Search for the cell housing the specified text and yield its [x, y] center coordinate. 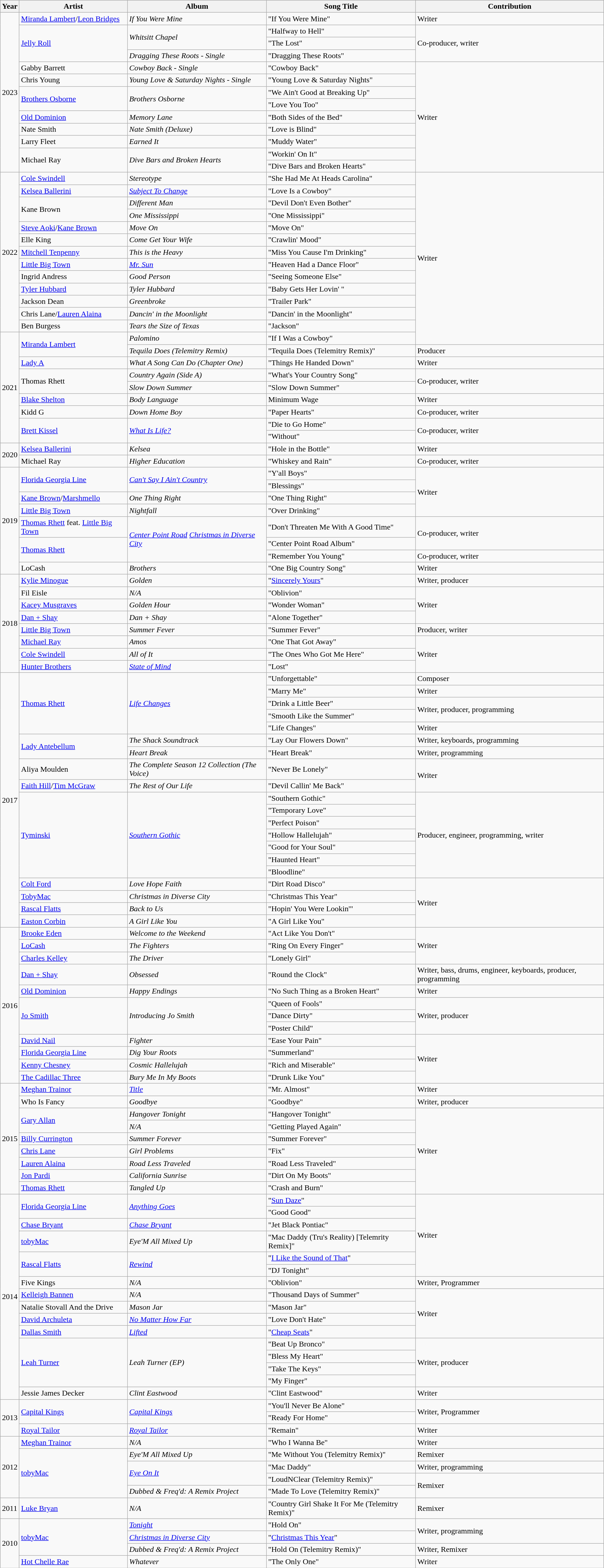
2010 [10, 1543]
Easton Corbin [74, 921]
"Mason Jar" [341, 1307]
Welcome to the Weekend [197, 933]
"Haunted Heart" [341, 860]
Kane Brown [74, 209]
"Jet Black Pontiac" [341, 1225]
"Summerland" [341, 1053]
"Workin' On It" [341, 154]
Kenny Chesney [74, 1065]
2014 [10, 1297]
"Hangover Tonight" [341, 1114]
Writer, bass, drums, engineer, keyboards, producer, programming [510, 975]
Nate Smith (Deluxe) [197, 129]
"Clint Eastwood" [341, 1393]
"Dancin' in the Moonlight" [341, 314]
"Miss You Cause I'm Drinking" [341, 252]
"Summer Fever" [341, 630]
"Alone Together" [341, 617]
"Y'all Boys" [341, 473]
Introducing Jo Smith [197, 1016]
"Don't Threaten Me With A Good Time" [341, 527]
Writer, Remixer [510, 1549]
Dragging These Roots - Single [197, 56]
2021 [10, 387]
"Country Girl Shake It For Me (Telemitry Remix)" [341, 1508]
"Marry Me" [341, 691]
2012 [10, 1467]
Tears the Size of Texas [197, 326]
Fil Eisle [74, 593]
"Lay Our Flowers Down" [341, 740]
Tangled Up [197, 1188]
David Archuleta [74, 1319]
Kelleigh Bannen [74, 1295]
Clint Eastwood [197, 1393]
"Hopin' You Were Lookin'" [341, 909]
Chris Young [74, 80]
"Southern Gothic" [341, 798]
"Devil Don't Even Bother" [341, 203]
"One Thing Right" [341, 498]
"If I Was a Cowboy" [341, 338]
"Good Good" [341, 1212]
Mr. Sun [197, 264]
Nightfall [197, 510]
"Hole in the Bottle" [341, 449]
Jon Pardi [74, 1176]
"Hollow Hallelujah" [341, 835]
Year [10, 6]
"Muddy Water" [341, 141]
Goodbye [197, 1102]
Good Person [197, 277]
Song Title [341, 6]
"Round the Clock" [341, 975]
Southern Gothic [197, 835]
Minimum Wage [341, 400]
The Driver [197, 958]
"Dance Dirty" [341, 1016]
"Lonely Girl" [341, 958]
"Temporary Love" [341, 810]
"Things He Handed Down" [341, 363]
Down Home Boy [197, 412]
"Dirt On My Boots" [341, 1176]
Chris Lane/Lauren Alaina [74, 314]
"You'll Never Be Alone" [341, 1406]
"Unforgettable" [341, 679]
Subject To Change [197, 191]
"The Lost" [341, 43]
"Crawlin' Mood" [341, 240]
"One Big Country Song" [341, 568]
"Dirt Road Disco" [341, 884]
Summer Forever [197, 1139]
Miranda Lambert [74, 344]
Tyminski [74, 835]
"Both Sides of the Bed" [341, 117]
2018 [10, 624]
"Without" [341, 437]
"One That Got Away" [341, 642]
Dancin' in the Moonlight [197, 314]
"Move On" [341, 228]
"Take The Keys" [341, 1369]
"Remain" [341, 1430]
Brooke Eden [74, 933]
Charles Kelley [74, 958]
Composer [510, 679]
Producer, writer [510, 630]
Leah Turner [74, 1362]
Life Changes [197, 703]
"Tequila Does (Telemitry Remix)" [341, 350]
"Remember You Young" [341, 556]
All of It [197, 654]
"Jackson" [341, 326]
Obsessed [197, 975]
Anything Goes [197, 1206]
"Act Like You Don't" [341, 933]
Whatever [197, 1562]
The Fighters [197, 945]
"Whiskey and Rain" [341, 461]
"If You Were Mine" [341, 19]
Dallas Smith [74, 1332]
Nate Smith [74, 129]
"Rich and Miserable" [341, 1065]
Greenbroke [197, 301]
"Mr. Almost" [341, 1089]
Lauren Alaina [74, 1163]
"Baby Gets Her Lovin' " [341, 289]
The Rest of Our Life [197, 786]
2013 [10, 1418]
Happy Endings [197, 991]
Dig Your Roots [197, 1053]
2016 [10, 1005]
2023 [10, 92]
"Love Is a Cowboy" [341, 191]
Heart Break [197, 753]
"Beat Up Bronco" [341, 1344]
"Halfway to Hell" [341, 31]
"Summer Forever" [341, 1139]
"The Ones Who Got Me Here" [341, 654]
Country Again (Side A) [197, 375]
"Ready For Home" [341, 1418]
Slow Down Summer [197, 387]
Memory Lane [197, 117]
TobyMac [74, 896]
Cowboy Back - Single [197, 68]
The Shack Soundtrack [197, 740]
Writer, producer, programming [510, 709]
Title [197, 1089]
"The Only One" [341, 1562]
Brett Kissel [74, 430]
Jo Smith [74, 1016]
Earned It [197, 141]
Kelsea [197, 449]
2020 [10, 455]
David Nail [74, 1040]
"Sincerely Yours" [341, 581]
Eye On It [197, 1473]
Album [197, 6]
Lifted [197, 1332]
Golden [197, 581]
Fighter [197, 1040]
Miranda Lambert/Leon Bridges [74, 19]
If You Were Mine [197, 19]
"She Had Me At Heads Carolina" [341, 179]
"Ease Your Pain" [341, 1040]
"Mac Daddy (Tru's Reality) [Telemrity Remix]" [341, 1241]
Ben Burgess [74, 326]
Gabby Barrett [74, 68]
Kane Brown/Marshmello [74, 498]
Contribution [510, 6]
Can't Say I Ain't Country [197, 480]
Cosmic Hallelujah [197, 1065]
"DJ Tonight" [341, 1270]
Jackson Dean [74, 301]
One Thing Right [197, 498]
State of Mind [197, 666]
Road Less Traveled [197, 1163]
"Wonder Woman" [341, 605]
"Drunk Like You" [341, 1077]
2015 [10, 1139]
Move On [197, 228]
"Heaven Had a Dance Floor" [341, 264]
Elle King [74, 240]
"Fix" [341, 1151]
"No Such Thing as a Broken Heart" [341, 991]
"LoudNClear (Telemitry Remix)" [341, 1479]
"My Finger" [341, 1381]
Tonight [197, 1525]
"Heart Break" [341, 753]
Girl Problems [197, 1151]
"Crash and Burn" [341, 1188]
Blake Shelton [74, 400]
Colt Ford [74, 884]
"One Mississippi" [341, 215]
"Getting Played Again" [341, 1126]
2022 [10, 253]
This is the Heavy [197, 252]
Kidd G [74, 412]
Body Language [197, 400]
Stereotype [197, 179]
Jelly Roll [74, 43]
Producer [510, 350]
Kylie Minogue [74, 581]
Mason Jar [197, 1307]
What Is Life? [197, 430]
"Love You Too" [341, 105]
Hangover Tonight [197, 1114]
Summer Fever [197, 630]
"Poster Child" [341, 1028]
Ingrid Andress [74, 277]
"Life Changes" [341, 728]
"A Girl Like You" [341, 921]
"We Ain't Good at Breaking Up" [341, 92]
Amos [197, 642]
Center Point Road Christmas in Diverse City [197, 539]
Tequila Does (Telemitry Remix) [197, 350]
"Bloodline" [341, 872]
"Good for Your Soul" [341, 847]
"Love Don't Hate" [341, 1319]
"Over Drinking" [341, 510]
"Ring On Every Finger" [341, 945]
Love Hope Faith [197, 884]
Dive Bars and Broken Hearts [197, 160]
"I Like the Sound of That" [341, 1258]
"Hold On (Telemitry Remix)" [341, 1549]
Rewind [197, 1264]
"Paper Hearts" [341, 412]
"Goodbye" [341, 1102]
No Matter How Far [197, 1319]
"What's Your Country Song" [341, 375]
Different Man [197, 203]
California Sunrise [197, 1176]
"Drink a Little Beer" [341, 703]
Jessie James Decker [74, 1393]
Luke Bryan [74, 1508]
"Blessings" [341, 486]
The Cadillac Three [74, 1077]
"Love is Blind" [341, 129]
Natalie Stovall And the Drive [74, 1307]
"Never Be Lonely" [341, 769]
"Cheap Seats" [341, 1332]
Billy Currington [74, 1139]
Palomino [197, 338]
Kacey Musgraves [74, 605]
Thomas Rhett feat. Little Big Town [74, 527]
Aliya Moulden [74, 769]
Come Get Your Wife [197, 240]
"Die to Go Home" [341, 424]
Higher Education [197, 461]
Steve Aoki/Kane Brown [74, 228]
"Hold On" [341, 1525]
"Young Love & Saturday Nights" [341, 80]
"Seeing Someone Else" [341, 277]
"Perfect Poison" [341, 823]
"Smooth Like the Summer" [341, 716]
Five Kings [74, 1283]
2019 [10, 521]
Hot Chelle Rae [74, 1562]
A Girl Like You [197, 921]
Chris Lane [74, 1151]
Mitchell Tenpenny [74, 252]
Larry Fleet [74, 141]
"Cowboy Back" [341, 68]
One Mississippi [197, 215]
"Me Without You (Telemitry Remix)" [341, 1455]
Producer, engineer, programming, writer [510, 835]
2011 [10, 1508]
Artist [74, 6]
"Devil Callin' Me Back" [341, 786]
Lady A [74, 363]
Faith Hill/Tim McGraw [74, 786]
"Who I Wanna Be" [341, 1442]
"Made To Love (Telemitry Remix)" [341, 1491]
"Trailer Park" [341, 301]
"Bless My Heart" [341, 1356]
Young Love & Saturday Nights - Single [197, 80]
Golden Hour [197, 605]
"Dive Bars and Broken Hearts" [341, 166]
What A Song Can Do (Chapter One) [197, 363]
Whitsitt Chapel [197, 37]
"Center Point Road Album" [341, 543]
"Sun Daze" [341, 1200]
"Lost" [341, 666]
Lady Antebellum [74, 746]
"Road Less Traveled" [341, 1163]
Brothers [197, 568]
Writer, keyboards, programming [510, 740]
2017 [10, 800]
"Dragging These Roots" [341, 56]
"Queen of Fools" [341, 1004]
"Slow Down Summer" [341, 387]
Hunter Brothers [74, 666]
Who Is Fancy [74, 1102]
"Mac Daddy" [341, 1467]
Leah Turner (EP) [197, 1362]
"Thousand Days of Summer" [341, 1295]
Back to Us [197, 909]
Gary Allan [74, 1120]
Bury Me In My Boots [197, 1077]
The Complete Season 12 Collection (The Voice) [197, 769]
